Identify which cell holds the provided text, then report its (X, Y) central coordinate. 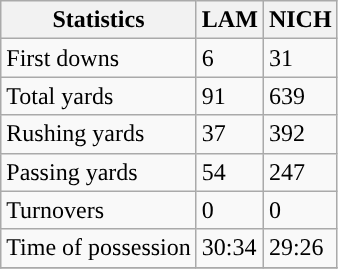
NICH (300, 20)
LAM (230, 20)
First downs (99, 58)
Total yards (99, 96)
6 (230, 58)
29:26 (300, 248)
54 (230, 172)
247 (300, 172)
31 (300, 58)
Rushing yards (99, 134)
392 (300, 134)
Turnovers (99, 210)
37 (230, 134)
Passing yards (99, 172)
639 (300, 96)
91 (230, 96)
Time of possession (99, 248)
30:34 (230, 248)
Statistics (99, 20)
